Provide the (x, y) coordinate of the cell's center where the given text is located.  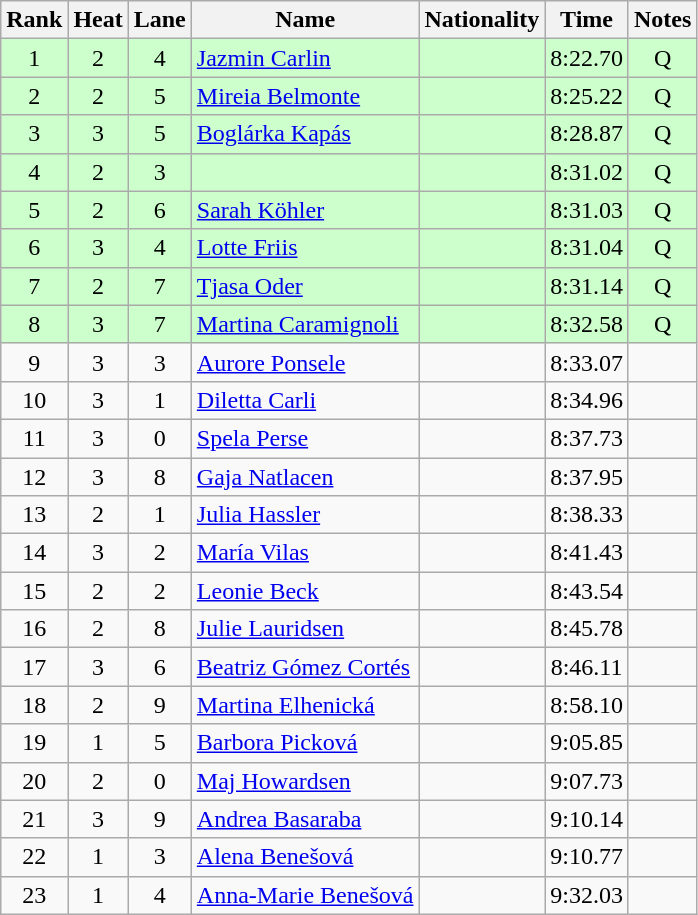
Julia Hassler (305, 515)
14 (34, 553)
Notes (662, 20)
8:46.11 (587, 667)
Time (587, 20)
8:32.58 (587, 324)
11 (34, 438)
María Vilas (305, 553)
8:28.87 (587, 134)
Lotte Friis (305, 248)
Lane (160, 20)
Mireia Belmonte (305, 96)
Tjasa Oder (305, 286)
8:34.96 (587, 400)
Heat (98, 20)
Nationality (482, 20)
8:25.22 (587, 96)
9:10.77 (587, 857)
23 (34, 895)
Martina Elhenická (305, 705)
8:45.78 (587, 629)
8:43.54 (587, 591)
Julie Lauridsen (305, 629)
9:32.03 (587, 895)
8:33.07 (587, 362)
18 (34, 705)
Aurore Ponsele (305, 362)
Alena Benešová (305, 857)
9:10.14 (587, 819)
Gaja Natlacen (305, 477)
8:41.43 (587, 553)
Leonie Beck (305, 591)
8:58.10 (587, 705)
8:31.02 (587, 172)
Andrea Basaraba (305, 819)
8:31.14 (587, 286)
8:31.04 (587, 248)
Anna-Marie Benešová (305, 895)
16 (34, 629)
17 (34, 667)
12 (34, 477)
Maj Howardsen (305, 781)
9:07.73 (587, 781)
9:05.85 (587, 743)
8:37.95 (587, 477)
8:37.73 (587, 438)
Rank (34, 20)
Barbora Picková (305, 743)
15 (34, 591)
8:31.03 (587, 210)
20 (34, 781)
Boglárka Kapás (305, 134)
Martina Caramignoli (305, 324)
8:22.70 (587, 58)
Spela Perse (305, 438)
Jazmin Carlin (305, 58)
Beatriz Gómez Cortés (305, 667)
19 (34, 743)
Diletta Carli (305, 400)
22 (34, 857)
Name (305, 20)
10 (34, 400)
8:38.33 (587, 515)
Sarah Köhler (305, 210)
21 (34, 819)
13 (34, 515)
